Output the [X, Y] coordinate of the center of the cell containing the given text.  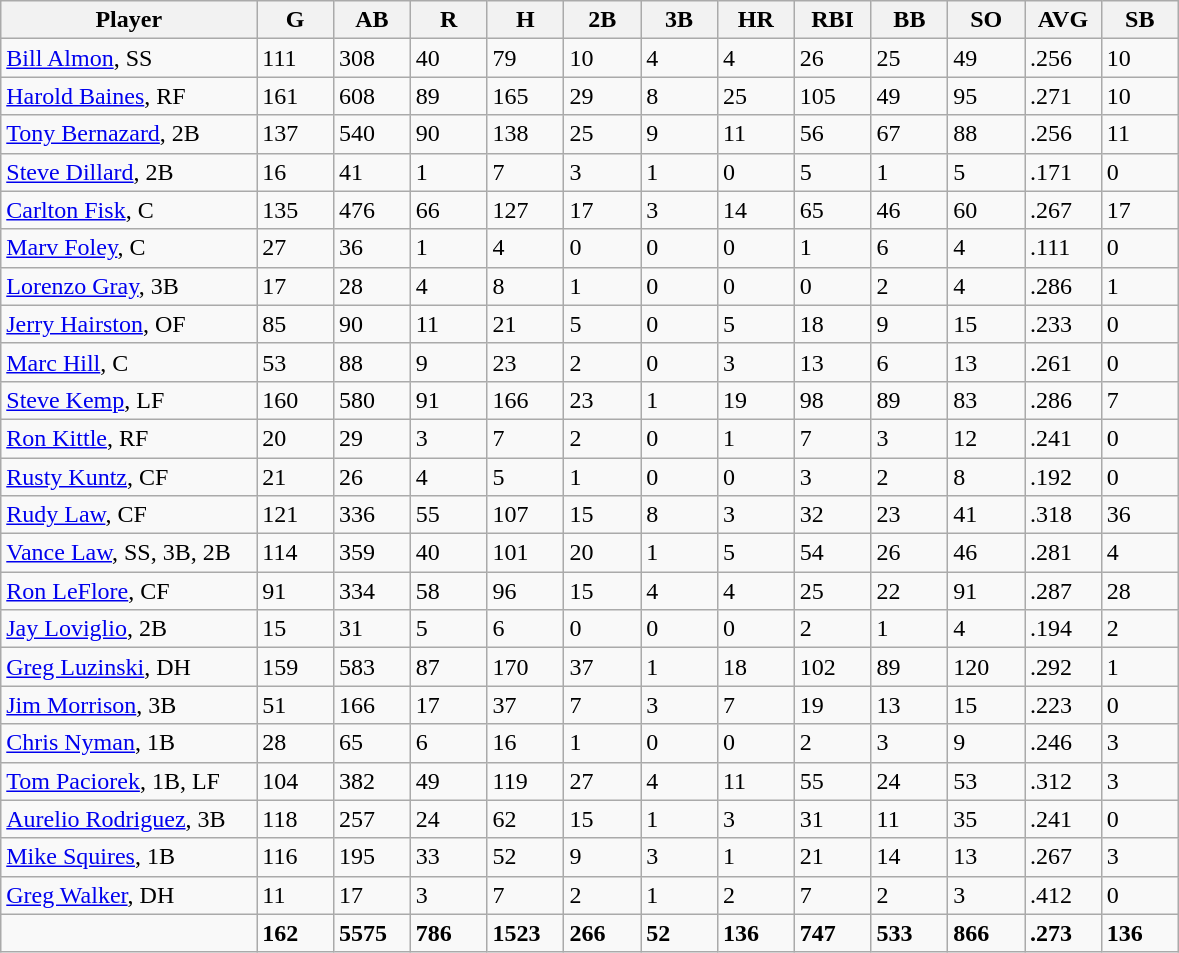
359 [372, 553]
308 [372, 58]
107 [526, 515]
Harold Baines, RF [129, 96]
Rudy Law, CF [129, 515]
62 [526, 819]
.318 [1064, 515]
.192 [1064, 477]
.273 [1064, 933]
.292 [1064, 667]
54 [832, 553]
104 [296, 781]
98 [832, 400]
786 [448, 933]
Ron Kittle, RF [129, 438]
.246 [1064, 743]
3B [680, 20]
67 [910, 134]
AB [372, 20]
.287 [1064, 591]
79 [526, 58]
120 [986, 667]
162 [296, 933]
R [448, 20]
Rusty Kuntz, CF [129, 477]
195 [372, 857]
Greg Walker, DH [129, 895]
540 [372, 134]
.223 [1064, 705]
Tony Bernazard, 2B [129, 134]
Jim Morrison, 3B [129, 705]
170 [526, 667]
866 [986, 933]
Player [129, 20]
33 [448, 857]
Greg Luzinski, DH [129, 667]
Vance Law, SS, 3B, 2B [129, 553]
266 [602, 933]
121 [296, 515]
.233 [1064, 324]
137 [296, 134]
116 [296, 857]
Jay Loviglio, 2B [129, 629]
161 [296, 96]
Jerry Hairston, OF [129, 324]
32 [832, 515]
119 [526, 781]
2B [602, 20]
583 [372, 667]
BB [910, 20]
.281 [1064, 553]
127 [526, 210]
Steve Dillard, 2B [129, 172]
336 [372, 515]
85 [296, 324]
96 [526, 591]
66 [448, 210]
G [296, 20]
.261 [1064, 362]
12 [986, 438]
56 [832, 134]
135 [296, 210]
118 [296, 819]
Aurelio Rodriguez, 3B [129, 819]
138 [526, 134]
35 [986, 819]
.171 [1064, 172]
257 [372, 819]
Bill Almon, SS [129, 58]
160 [296, 400]
Marc Hill, C [129, 362]
.111 [1064, 248]
Carlton Fisk, C [129, 210]
608 [372, 96]
101 [526, 553]
.312 [1064, 781]
HR [756, 20]
382 [372, 781]
Mike Squires, 1B [129, 857]
102 [832, 667]
Steve Kemp, LF [129, 400]
114 [296, 553]
51 [296, 705]
Ron LeFlore, CF [129, 591]
RBI [832, 20]
5575 [372, 933]
111 [296, 58]
Chris Nyman, 1B [129, 743]
87 [448, 667]
83 [986, 400]
159 [296, 667]
Tom Paciorek, 1B, LF [129, 781]
Lorenzo Gray, 3B [129, 286]
334 [372, 591]
95 [986, 96]
.271 [1064, 96]
H [526, 20]
.194 [1064, 629]
SB [1140, 20]
SO [986, 20]
22 [910, 591]
747 [832, 933]
165 [526, 96]
AVG [1064, 20]
476 [372, 210]
Marv Foley, C [129, 248]
533 [910, 933]
58 [448, 591]
.412 [1064, 895]
580 [372, 400]
105 [832, 96]
60 [986, 210]
1523 [526, 933]
